Provide the (X, Y) coordinate of the cell's center where the given text is located.  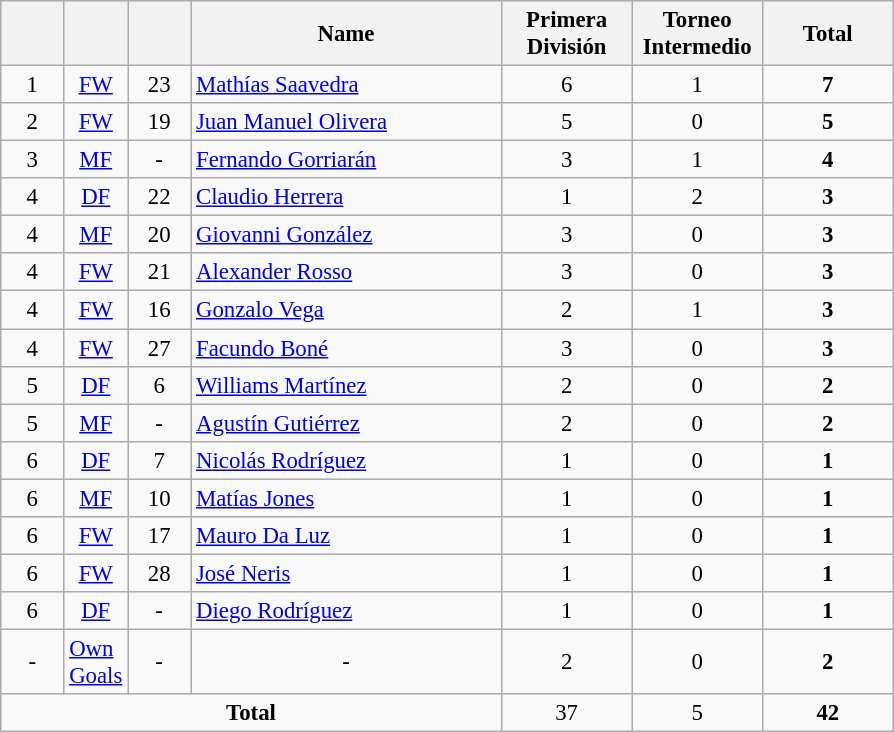
Facundo Boné (346, 348)
Name (346, 34)
Mathías Saavedra (346, 85)
Primera División (566, 34)
Own Goals (96, 662)
22 (160, 197)
10 (160, 498)
21 (160, 273)
Gonzalo Vega (346, 310)
José Neris (346, 573)
Nicolás Rodríguez (346, 460)
Williams Martínez (346, 385)
Giovanni González (346, 235)
Mauro Da Luz (346, 536)
19 (160, 122)
27 (160, 348)
Agustín Gutiérrez (346, 423)
28 (160, 573)
Fernando Gorriarán (346, 160)
Matías Jones (346, 498)
20 (160, 235)
17 (160, 536)
Alexander Rosso (346, 273)
16 (160, 310)
42 (828, 713)
Claudio Herrera (346, 197)
37 (566, 713)
Juan Manuel Olivera (346, 122)
Torneo Intermedio (698, 34)
Diego Rodríguez (346, 611)
23 (160, 85)
